Extract the (x, y) coordinate from the center of the cell holding the provided text.  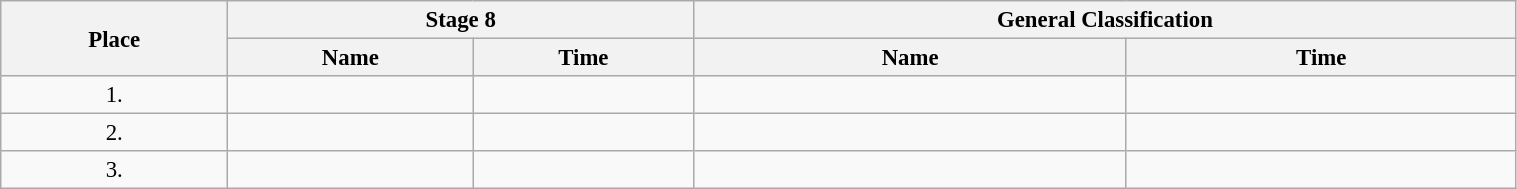
3. (114, 170)
General Classification (1105, 20)
1. (114, 95)
2. (114, 133)
Stage 8 (461, 20)
Place (114, 38)
